Find where the given text appears and provide that cell's center as [x, y] coordinate. 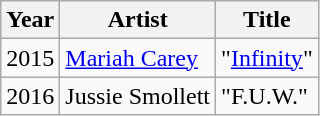
Mariah Carey [138, 58]
2015 [30, 58]
Jussie Smollett [138, 96]
"F.U.W." [268, 96]
"Infinity" [268, 58]
Artist [138, 20]
2016 [30, 96]
Title [268, 20]
Year [30, 20]
